Detect which cell encompasses the target text, then output its (X, Y) center coordinate. 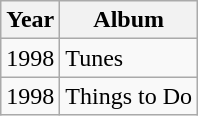
Album (129, 20)
Tunes (129, 58)
Things to Do (129, 96)
Year (30, 20)
